Capture the cell that displays the provided text and extract its (X, Y) central coordinate. 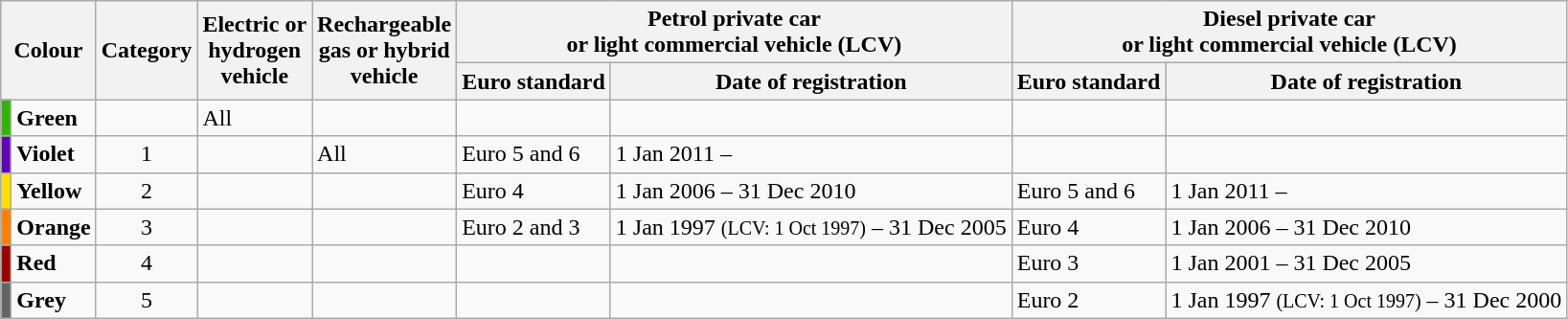
Colour (48, 50)
1 Jan 1997 (LCV: 1 Oct 1997) – 31 Dec 2005 (810, 227)
1 (147, 154)
4 (147, 263)
Diesel private caror light commercial vehicle (LCV) (1289, 33)
Euro 2 and 3 (534, 227)
Grey (54, 300)
Orange (54, 227)
Euro 2 (1088, 300)
Green (54, 118)
Electric orhydrogenvehicle (255, 50)
1 Jan 2001 – 31 Dec 2005 (1366, 263)
Red (54, 263)
1 Jan 1997 (LCV: 1 Oct 1997) – 31 Dec 2000 (1366, 300)
5 (147, 300)
Violet (54, 154)
Euro 3 (1088, 263)
Rechargeablegas or hybridvehicle (385, 50)
Petrol private caror light commercial vehicle (LCV) (735, 33)
3 (147, 227)
2 (147, 191)
Category (147, 50)
Yellow (54, 191)
